Pinpoint the cell where the given text exists, returning its (x, y) midpoint coordinate. 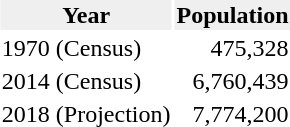
1970 (Census) (86, 48)
Year (86, 15)
2014 (Census) (86, 81)
475,328 (232, 48)
6,760,439 (232, 81)
Population (232, 15)
